Return [X, Y] of the center of cell containing provided text 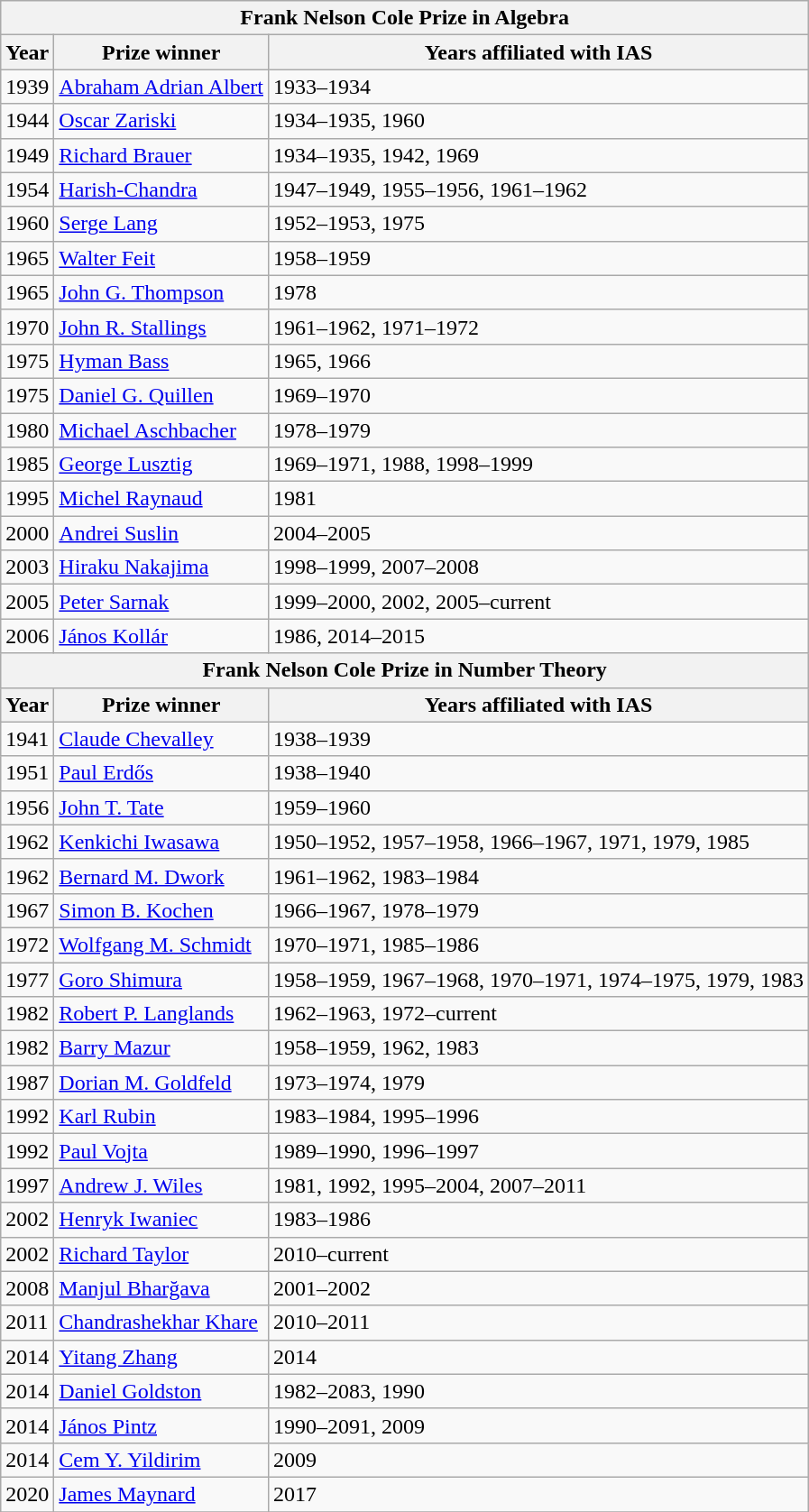
Yitang Zhang [161, 1357]
Hiraku Nakajima [161, 567]
2010–2011 [538, 1323]
Frank Nelson Cole Prize in Algebra [405, 18]
Andrei Suslin [161, 533]
2003 [27, 567]
1956 [27, 807]
1980 [27, 430]
2006 [27, 636]
2017 [538, 1494]
1939 [27, 87]
1965, 1966 [538, 361]
1958–1959, 1967–1968, 1970–1971, 1974–1975, 1979, 1983 [538, 979]
1978 [538, 292]
1951 [27, 773]
2020 [27, 1494]
Oscar Zariski [161, 121]
Hyman Bass [161, 361]
1933–1934 [538, 87]
1938–1940 [538, 773]
Dorian M. Goldfeld [161, 1083]
1981, 1992, 1995–2004, 2007–2011 [538, 1185]
Daniel G. Quillen [161, 395]
Bernard M. Dwork [161, 876]
2009 [538, 1460]
Henryk Iwaniec [161, 1220]
Richard Brauer [161, 155]
Paul Vojta [161, 1151]
Michel Raynaud [161, 499]
Peter Sarnak [161, 602]
2005 [27, 602]
1949 [27, 155]
Cem Y. Yildirim [161, 1460]
1999–2000, 2002, 2005–current [538, 602]
1989–1990, 1996–1997 [538, 1151]
1969–1970 [538, 395]
Manjul Bharğava [161, 1288]
1986, 2014–2015 [538, 636]
1958–1959 [538, 258]
1938–1939 [538, 739]
1934–1935, 1942, 1969 [538, 155]
1960 [27, 224]
Wolfgang M. Schmidt [161, 945]
Barry Mazur [161, 1048]
1987 [27, 1083]
Chandrashekhar Khare [161, 1323]
George Lusztig [161, 465]
1950–1952, 1957–1958, 1966–1967, 1971, 1979, 1985 [538, 842]
1970 [27, 327]
Abraham Adrian Albert [161, 87]
2000 [27, 533]
1973–1974, 1979 [538, 1083]
Serge Lang [161, 224]
Paul Erdős [161, 773]
Robert P. Langlands [161, 1014]
2004–2005 [538, 533]
1985 [27, 465]
1944 [27, 121]
1995 [27, 499]
1952–1953, 1975 [538, 224]
1969–1971, 1988, 1998–1999 [538, 465]
1962–1963, 1972–current [538, 1014]
1997 [27, 1185]
John T. Tate [161, 807]
1978–1979 [538, 430]
1967 [27, 910]
Michael Aschbacher [161, 430]
2011 [27, 1323]
Claude Chevalley [161, 739]
Goro Shimura [161, 979]
1982–2083, 1990 [538, 1391]
John R. Stallings [161, 327]
1947–1949, 1955–1956, 1961–1962 [538, 189]
2010–current [538, 1254]
John G. Thompson [161, 292]
1959–1960 [538, 807]
1941 [27, 739]
1972 [27, 945]
1983–1984, 1995–1996 [538, 1117]
János Pintz [161, 1425]
1998–1999, 2007–2008 [538, 567]
Andrew J. Wiles [161, 1185]
James Maynard [161, 1494]
1961–1962, 1971–1972 [538, 327]
1934–1935, 1960 [538, 121]
1977 [27, 979]
Walter Feit [161, 258]
Simon B. Kochen [161, 910]
1954 [27, 189]
Richard Taylor [161, 1254]
1961–1962, 1983–1984 [538, 876]
1983–1986 [538, 1220]
Frank Nelson Cole Prize in Number Theory [405, 670]
1966–1967, 1978–1979 [538, 910]
1970–1971, 1985–1986 [538, 945]
1958–1959, 1962, 1983 [538, 1048]
Karl Rubin [161, 1117]
1981 [538, 499]
1990–2091, 2009 [538, 1425]
Daniel Goldston [161, 1391]
Harish-Chandra [161, 189]
János Kollár [161, 636]
2001–2002 [538, 1288]
2008 [27, 1288]
Kenkichi Iwasawa [161, 842]
